Identify which cell holds the provided text, then report its (X, Y) central coordinate. 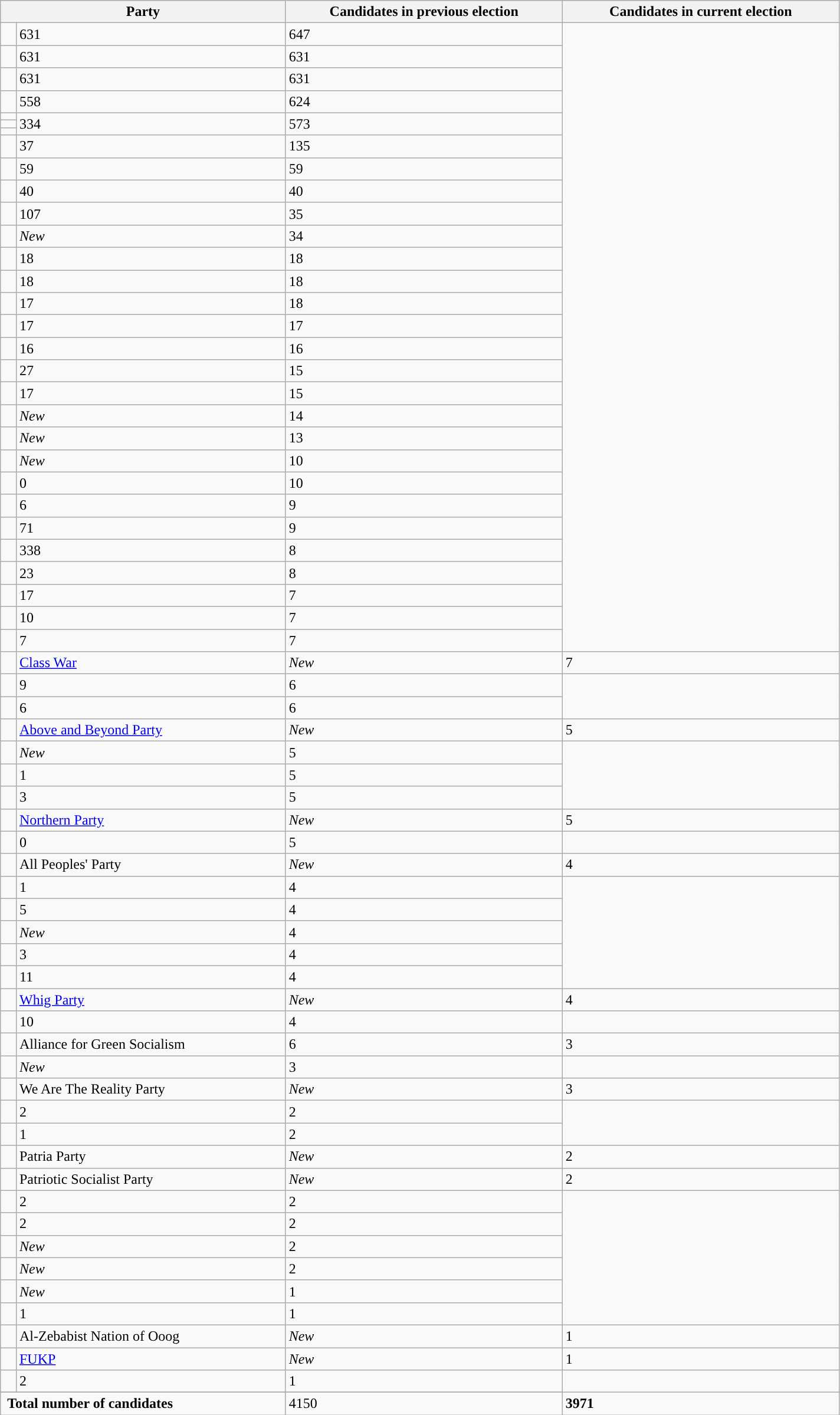
11 (151, 977)
3971 (701, 1404)
Total number of candidates (143, 1404)
Patria Party (151, 1157)
Class War (151, 663)
23 (151, 573)
4150 (424, 1404)
34 (424, 236)
Above and Beyond Party (151, 730)
35 (424, 214)
573 (424, 124)
135 (424, 146)
334 (151, 124)
624 (424, 101)
71 (151, 528)
Party (143, 12)
FUKP (151, 1358)
107 (151, 214)
27 (151, 371)
We Are The Reality Party (151, 1089)
37 (151, 146)
Patriotic Socialist Party (151, 1179)
Whig Party (151, 1000)
Al-Zebabist Nation of Ooog (151, 1336)
558 (151, 101)
14 (424, 416)
Candidates in current election (701, 12)
Northern Party (151, 820)
Alliance for Green Socialism (151, 1045)
13 (424, 438)
647 (424, 34)
338 (151, 550)
Candidates in previous election (424, 12)
All Peoples' Party (151, 865)
